Determine the (X, Y) coordinate at the center of the cell enclosing the given text.  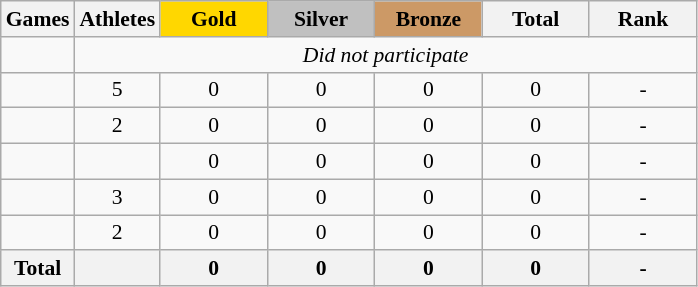
Bronze (428, 19)
Did not participate (385, 55)
3 (117, 197)
5 (117, 90)
Gold (214, 19)
Silver (320, 19)
Athletes (117, 19)
Rank (642, 19)
Games (38, 19)
